Find where the given text appears and provide that cell's center as (x, y) coordinate. 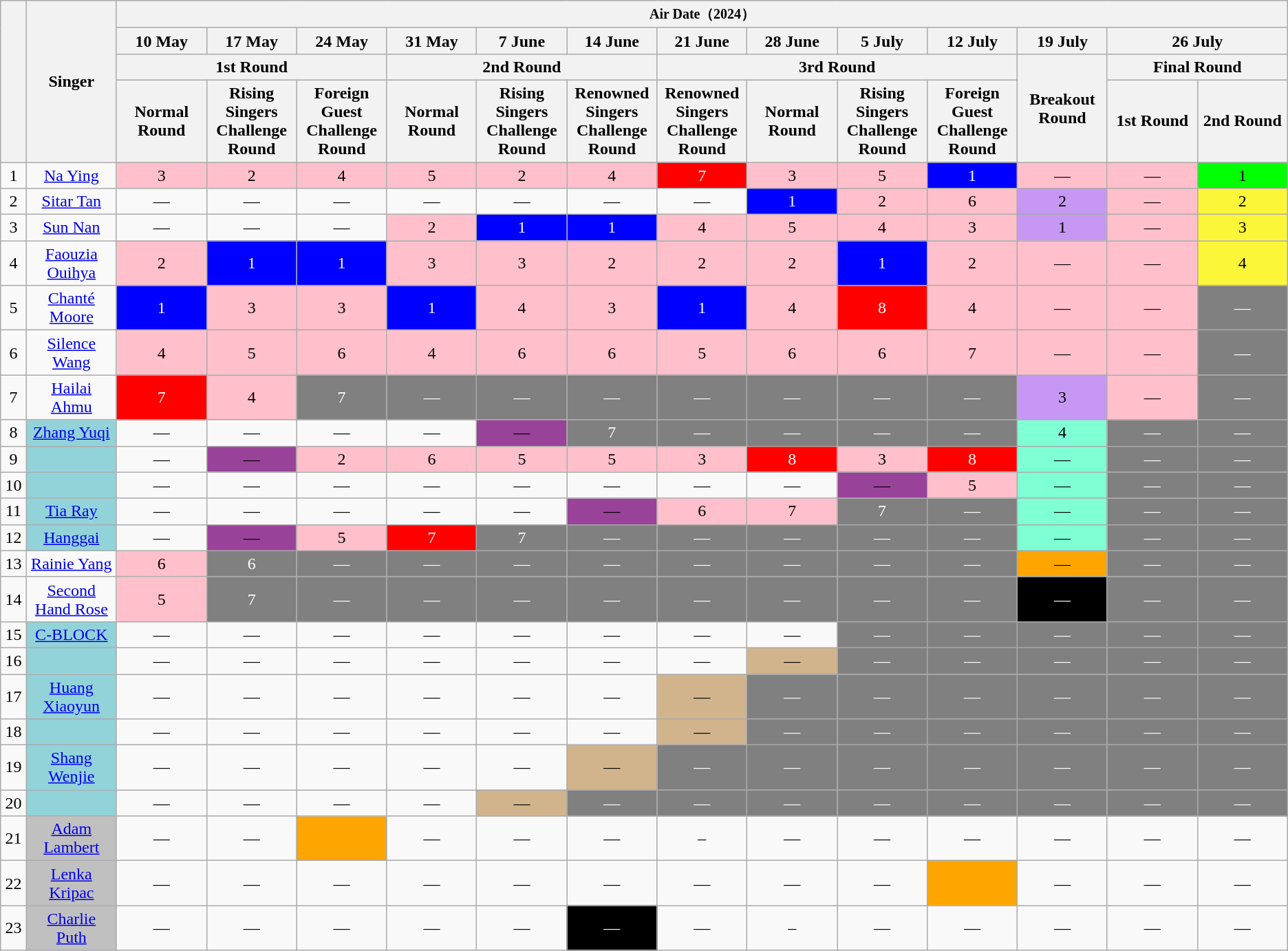
17 May (252, 41)
18 (14, 732)
Second Hand Rose (72, 599)
Final Round (1197, 67)
Rainie Yang (72, 564)
Lenka Kripac (72, 884)
24 May (341, 41)
11 (14, 511)
7 June (522, 41)
Tia Ray (72, 511)
10 May (161, 41)
Chanté Moore (72, 308)
Silence Wang (72, 352)
Hailai Ahmu (72, 398)
5 July (882, 41)
21 June (702, 41)
Sitar Tan (72, 202)
Sun Nan (72, 228)
Faouzia Ouihya (72, 263)
Shang Wenjie (72, 768)
19 (14, 768)
Adam Lambert (72, 838)
14 (14, 599)
Air Date（2024） (702, 14)
Zhang Yuqi (72, 433)
Singer (72, 81)
20 (14, 803)
31 May (432, 41)
22 (14, 884)
21 (14, 838)
Charlie Puth (72, 928)
28 June (793, 41)
Hanggai (72, 537)
17 (14, 696)
16 (14, 661)
12 July (973, 41)
10 (14, 485)
3rd Round (837, 67)
Huang Xiaoyun (72, 696)
C-BLOCK (72, 634)
26 July (1197, 41)
19 July (1062, 41)
15 (14, 634)
14 June (612, 41)
Na Ying (72, 175)
23 (14, 928)
Breakout Round (1062, 107)
12 (14, 537)
9 (14, 459)
13 (14, 564)
